Output the [x, y] coordinate of the center of the cell containing the given text.  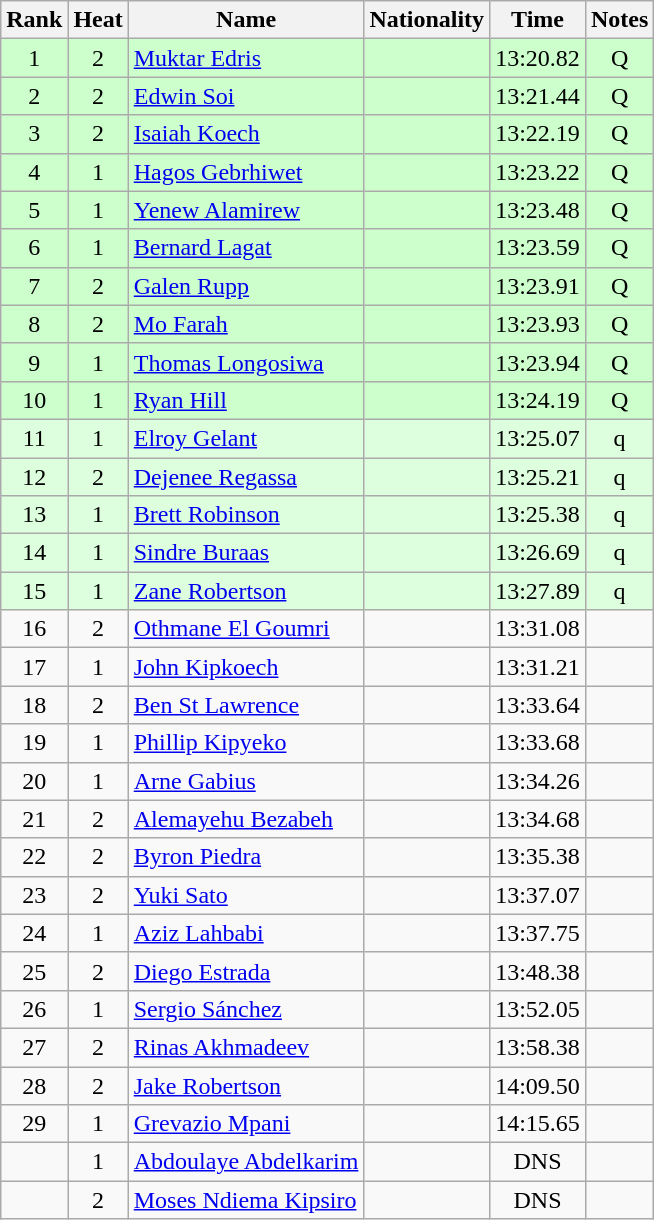
Ryan Hill [246, 400]
13:25.38 [538, 515]
13:26.69 [538, 553]
Muktar Edris [246, 58]
Sindre Buraas [246, 553]
13:37.07 [538, 895]
13:23.22 [538, 172]
Grevazio Mpani [246, 1124]
13:33.64 [538, 705]
19 [34, 743]
3 [34, 134]
13:33.68 [538, 743]
John Kipkoech [246, 667]
24 [34, 933]
13:20.82 [538, 58]
12 [34, 477]
13:23.59 [538, 248]
Hagos Gebrhiwet [246, 172]
6 [34, 248]
Name [246, 20]
4 [34, 172]
20 [34, 781]
Moses Ndiema Kipsiro [246, 1200]
Alemayehu Bezabeh [246, 819]
Notes [619, 20]
Byron Piedra [246, 857]
13:31.08 [538, 629]
Edwin Soi [246, 96]
13:34.26 [538, 781]
13:25.21 [538, 477]
25 [34, 971]
13:23.91 [538, 286]
13:21.44 [538, 96]
29 [34, 1124]
13:48.38 [538, 971]
Yuki Sato [246, 895]
13:37.75 [538, 933]
Phillip Kipyeko [246, 743]
Ben St Lawrence [246, 705]
27 [34, 1047]
14:15.65 [538, 1124]
26 [34, 1009]
Abdoulaye Abdelkarim [246, 1162]
13:25.07 [538, 438]
Sergio Sánchez [246, 1009]
Bernard Lagat [246, 248]
5 [34, 210]
21 [34, 819]
22 [34, 857]
13:52.05 [538, 1009]
13:22.19 [538, 134]
Nationality [427, 20]
17 [34, 667]
Mo Farah [246, 324]
14 [34, 553]
8 [34, 324]
23 [34, 895]
Yenew Alamirew [246, 210]
13:58.38 [538, 1047]
9 [34, 362]
13:35.38 [538, 857]
Isaiah Koech [246, 134]
13:23.94 [538, 362]
28 [34, 1085]
13:24.19 [538, 400]
Othmane El Goumri [246, 629]
15 [34, 591]
14:09.50 [538, 1085]
13:23.93 [538, 324]
Rank [34, 20]
Elroy Gelant [246, 438]
13:34.68 [538, 819]
10 [34, 400]
Time [538, 20]
Dejenee Regassa [246, 477]
Galen Rupp [246, 286]
13 [34, 515]
Rinas Akhmadeev [246, 1047]
11 [34, 438]
Brett Robinson [246, 515]
Thomas Longosiwa [246, 362]
16 [34, 629]
7 [34, 286]
18 [34, 705]
Jake Robertson [246, 1085]
13:27.89 [538, 591]
13:31.21 [538, 667]
Zane Robertson [246, 591]
Heat [98, 20]
13:23.48 [538, 210]
Diego Estrada [246, 971]
Arne Gabius [246, 781]
Aziz Lahbabi [246, 933]
